Output the (x, y) coordinate of the center of the cell containing the given text.  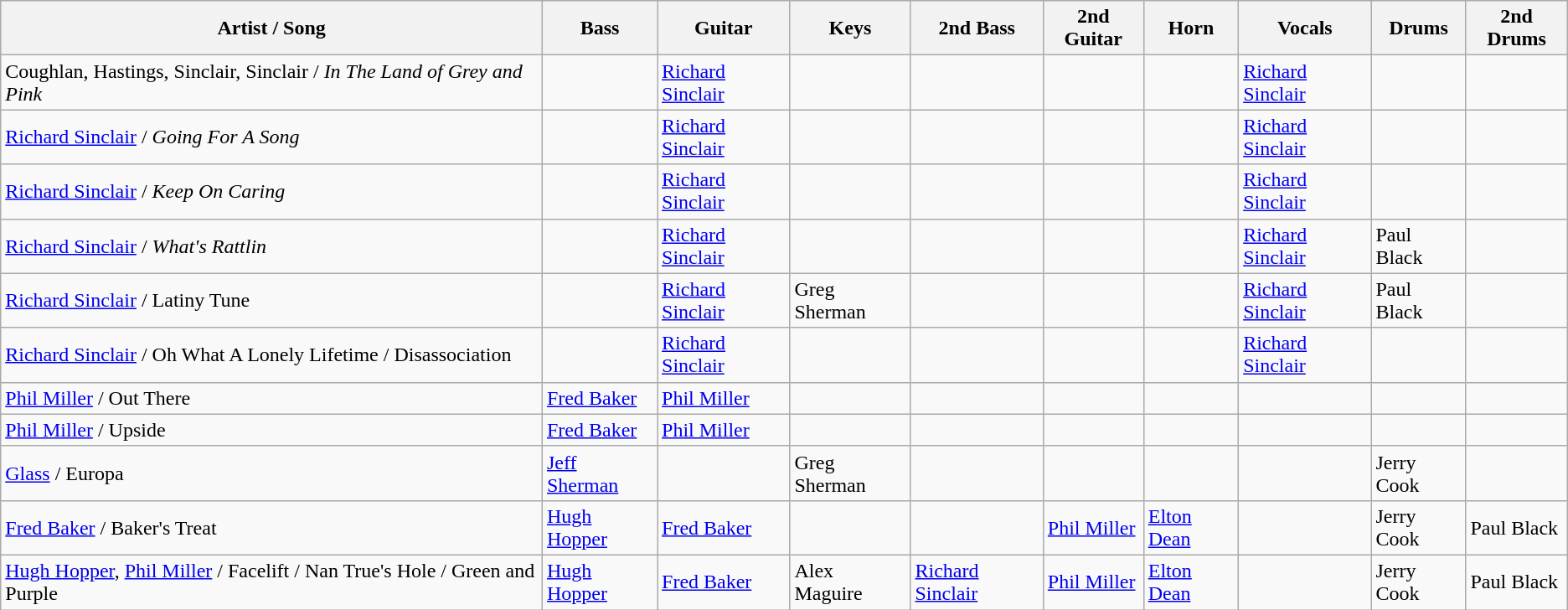
2nd Guitar (1093, 28)
Phil Miller / Upside (271, 430)
Fred Baker / Baker's Treat (271, 528)
2nd Bass (977, 28)
Richard Sinclair / What's Rattlin (271, 246)
Artist / Song (271, 28)
Phil Miller / Out There (271, 398)
Horn (1191, 28)
Guitar (724, 28)
Bass (600, 28)
Jeff Sherman (600, 473)
Vocals (1305, 28)
2nd Drums (1516, 28)
Glass / Europa (271, 473)
Hugh Hopper, Phil Miller / Facelift / Nan True's Hole / Green and Purple (271, 582)
Richard Sinclair / Going For A Song (271, 137)
Drums (1419, 28)
Richard Sinclair / Keep On Caring (271, 191)
Richard Sinclair / Latiny Tune (271, 300)
Keys (850, 28)
Coughlan, Hastings, Sinclair, Sinclair / In The Land of Grey and Pink (271, 82)
Richard Sinclair / Oh What A Lonely Lifetime / Disassociation (271, 355)
Alex Maguire (850, 582)
